Return the (x, y) coordinate for the center point of the cell that contains the specified text.  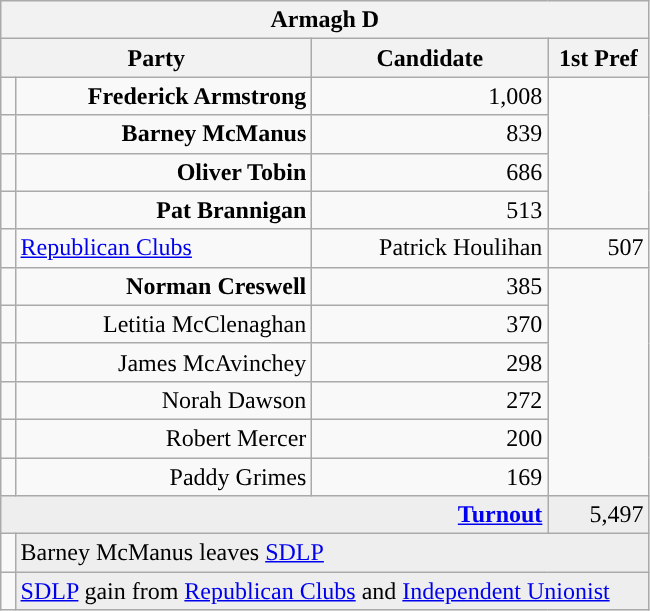
5,497 (598, 515)
Frederick Armstrong (164, 96)
385 (430, 286)
200 (430, 438)
169 (430, 477)
Barney McManus (164, 134)
1st Pref (598, 58)
Oliver Tobin (164, 172)
Armagh D (325, 20)
513 (430, 210)
Patrick Houlihan (430, 248)
Norman Creswell (164, 286)
272 (430, 400)
Pat Brannigan (164, 210)
Robert Mercer (164, 438)
Paddy Grimes (164, 477)
Turnout (274, 515)
686 (430, 172)
Norah Dawson (164, 400)
Republican Clubs (164, 248)
Party (156, 58)
507 (598, 248)
Barney McManus leaves SDLP (332, 553)
1,008 (430, 96)
SDLP gain from Republican Clubs and Independent Unionist (332, 591)
James McAvinchey (164, 362)
Letitia McClenaghan (164, 324)
Candidate (430, 58)
370 (430, 324)
298 (430, 362)
839 (430, 134)
